Determine the [x, y] coordinate at the center of the cell enclosing the given text.  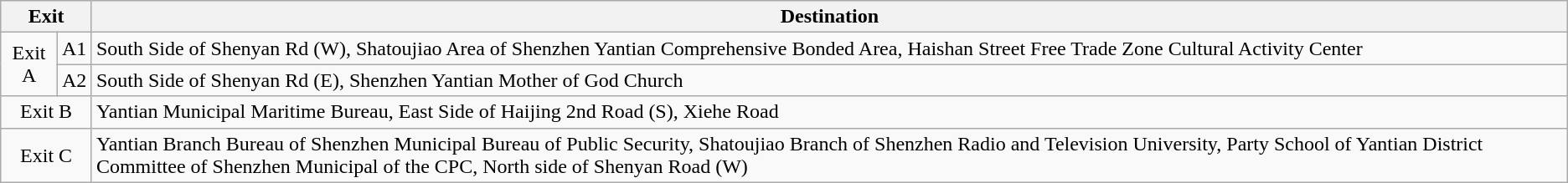
Yantian Municipal Maritime Bureau, East Side of Haijing 2nd Road (S), Xiehe Road [829, 112]
Exit [47, 17]
South Side of Shenyan Rd (W), Shatoujiao Area of Shenzhen Yantian Comprehensive Bonded Area, Haishan Street Free Trade Zone Cultural Activity Center [829, 48]
A2 [74, 80]
Destination [829, 17]
Exit A [29, 64]
Exit B [47, 112]
A1 [74, 48]
Exit C [47, 155]
South Side of Shenyan Rd (E), Shenzhen Yantian Mother of God Church [829, 80]
